Extract the [X, Y] coordinate from the center of the cell holding the provided text.  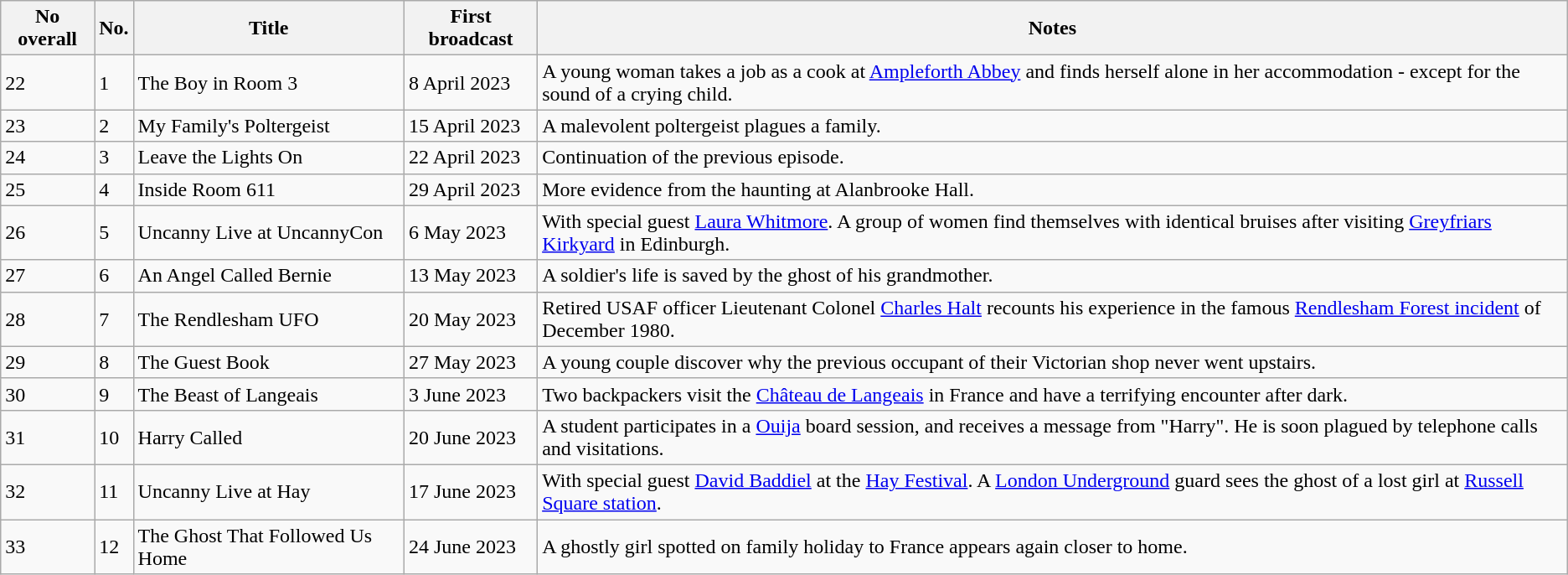
Harry Called [268, 438]
20 June 2023 [471, 438]
A young woman takes a job as a cook at Ampleforth Abbey and finds herself alone in her accommodation - except for the sound of a crying child. [1053, 82]
Inside Room 611 [268, 189]
First broadcast [471, 28]
24 [48, 158]
3 June 2023 [471, 394]
Leave the Lights On [268, 158]
32 [48, 491]
Two backpackers visit the Château de Langeais in France and have a terrifying encounter after dark. [1053, 394]
Notes [1053, 28]
With special guest Laura Whitmore. A group of women find themselves with identical bruises after visiting Greyfriars Kirkyard in Edinburgh. [1053, 233]
7 [114, 319]
Uncanny Live at UncannyCon [268, 233]
10 [114, 438]
Uncanny Live at Hay [268, 491]
11 [114, 491]
29 [48, 362]
23 [48, 126]
31 [48, 438]
22 [48, 82]
26 [48, 233]
22 April 2023 [471, 158]
24 June 2023 [471, 547]
13 May 2023 [471, 276]
The Boy in Room 3 [268, 82]
The Beast of Langeais [268, 394]
17 June 2023 [471, 491]
Continuation of the previous episode. [1053, 158]
A student participates in a Ouija board session, and receives a message from "Harry". He is soon plagued by telephone calls and visitations. [1053, 438]
1 [114, 82]
5 [114, 233]
29 April 2023 [471, 189]
An Angel Called Bernie [268, 276]
No. [114, 28]
A ghostly girl spotted on family holiday to France appears again closer to home. [1053, 547]
3 [114, 158]
20 May 2023 [471, 319]
27 [48, 276]
2 [114, 126]
27 May 2023 [471, 362]
33 [48, 547]
The Rendlesham UFO [268, 319]
More evidence from the haunting at Alanbrooke Hall. [1053, 189]
6 May 2023 [471, 233]
4 [114, 189]
Title [268, 28]
My Family's Poltergeist [268, 126]
Retired USAF officer Lieutenant Colonel Charles Halt recounts his experience in the famous Rendlesham Forest incident of December 1980. [1053, 319]
A malevolent poltergeist plagues a family. [1053, 126]
15 April 2023 [471, 126]
9 [114, 394]
25 [48, 189]
12 [114, 547]
With special guest David Baddiel at the Hay Festival. A London Underground guard sees the ghost of a lost girl at Russell Square station. [1053, 491]
8 April 2023 [471, 82]
The Guest Book [268, 362]
6 [114, 276]
A soldier's life is saved by the ghost of his grandmother. [1053, 276]
30 [48, 394]
8 [114, 362]
No overall [48, 28]
28 [48, 319]
A young couple discover why the previous occupant of their Victorian shop never went upstairs. [1053, 362]
The Ghost That Followed Us Home [268, 547]
